Identify which cell holds the provided text, then report its [X, Y] central coordinate. 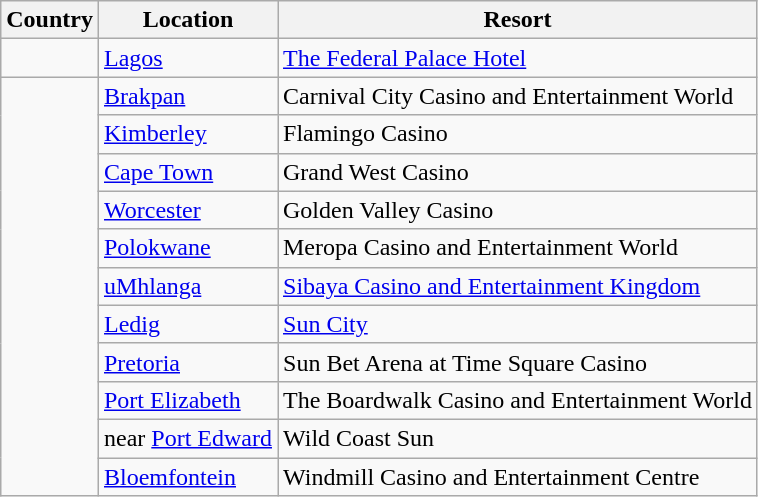
Windmill Casino and Entertainment Centre [518, 477]
Brakpan [188, 96]
Sun Bet Arena at Time Square Casino [518, 362]
Worcester [188, 210]
Lagos [188, 58]
Polokwane [188, 248]
Grand West Casino [518, 172]
Resort [518, 20]
Kimberley [188, 134]
Cape Town [188, 172]
near Port Edward [188, 438]
Bloemfontein [188, 477]
Meropa Casino and Entertainment World [518, 248]
Sun City [518, 324]
Country [50, 20]
The Federal Palace Hotel [518, 58]
Flamingo Casino [518, 134]
uMhlanga [188, 286]
Location [188, 20]
Port Elizabeth [188, 400]
Wild Coast Sun [518, 438]
The Boardwalk Casino and Entertainment World [518, 400]
Golden Valley Casino [518, 210]
Ledig [188, 324]
Carnival City Casino and Entertainment World [518, 96]
Pretoria [188, 362]
Sibaya Casino and Entertainment Kingdom [518, 286]
